Pinpoint the cell where the given text exists, returning its (X, Y) midpoint coordinate. 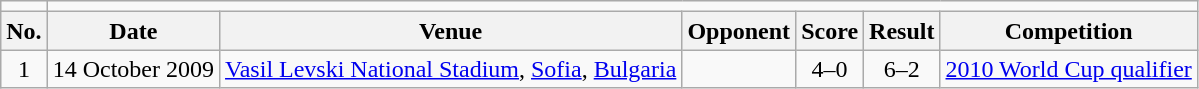
Opponent (739, 31)
No. (24, 31)
Competition (1068, 31)
Date (133, 31)
Score (830, 31)
2010 World Cup qualifier (1068, 69)
Venue (451, 31)
14 October 2009 (133, 69)
6–2 (902, 69)
Vasil Levski National Stadium, Sofia, Bulgaria (451, 69)
Result (902, 31)
4–0 (830, 69)
1 (24, 69)
